From the cell containing the given text, extract its center point as [x, y] coordinate. 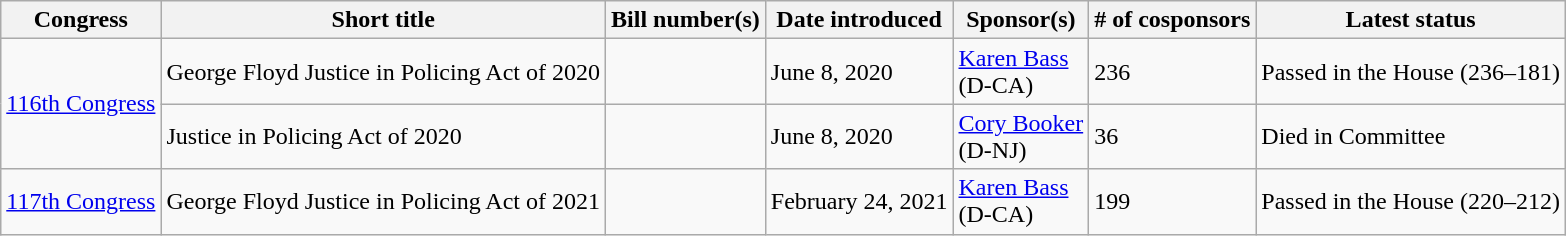
Sponsor(s) [1021, 20]
George Floyd Justice in Policing Act of 2021 [384, 202]
# of cosponsors [1172, 20]
Bill number(s) [686, 20]
Died in Committee [1411, 136]
199 [1172, 202]
Latest status [1411, 20]
36 [1172, 136]
Cory Booker(D-NJ) [1021, 136]
Short title [384, 20]
Justice in Policing Act of 2020 [384, 136]
Date introduced [859, 20]
Congress [81, 20]
Passed in the House (236–181) [1411, 72]
George Floyd Justice in Policing Act of 2020 [384, 72]
117th Congress [81, 202]
236 [1172, 72]
February 24, 2021 [859, 202]
116th Congress [81, 104]
Passed in the House (220–212) [1411, 202]
